Search for the cell housing the specified text and yield its (x, y) center coordinate. 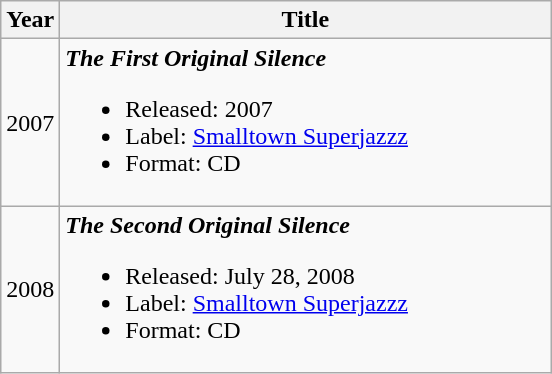
Title (306, 20)
The First Original SilenceReleased: 2007Label: Smalltown Superjazzz Format: CD (306, 122)
2007 (30, 122)
Year (30, 20)
The Second Original SilenceReleased: July 28, 2008Label: Smalltown Superjazzz Format: CD (306, 290)
2008 (30, 290)
